Search for the cell housing the specified text and yield its (X, Y) center coordinate. 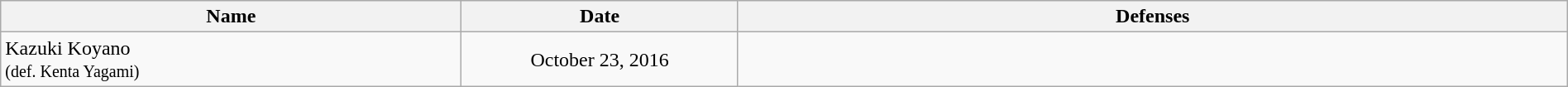
Date (600, 17)
Name (232, 17)
October 23, 2016 (600, 60)
Kazuki Koyano (def. Kenta Yagami) (232, 60)
Defenses (1153, 17)
